Return [X, Y] of the center of cell containing provided text 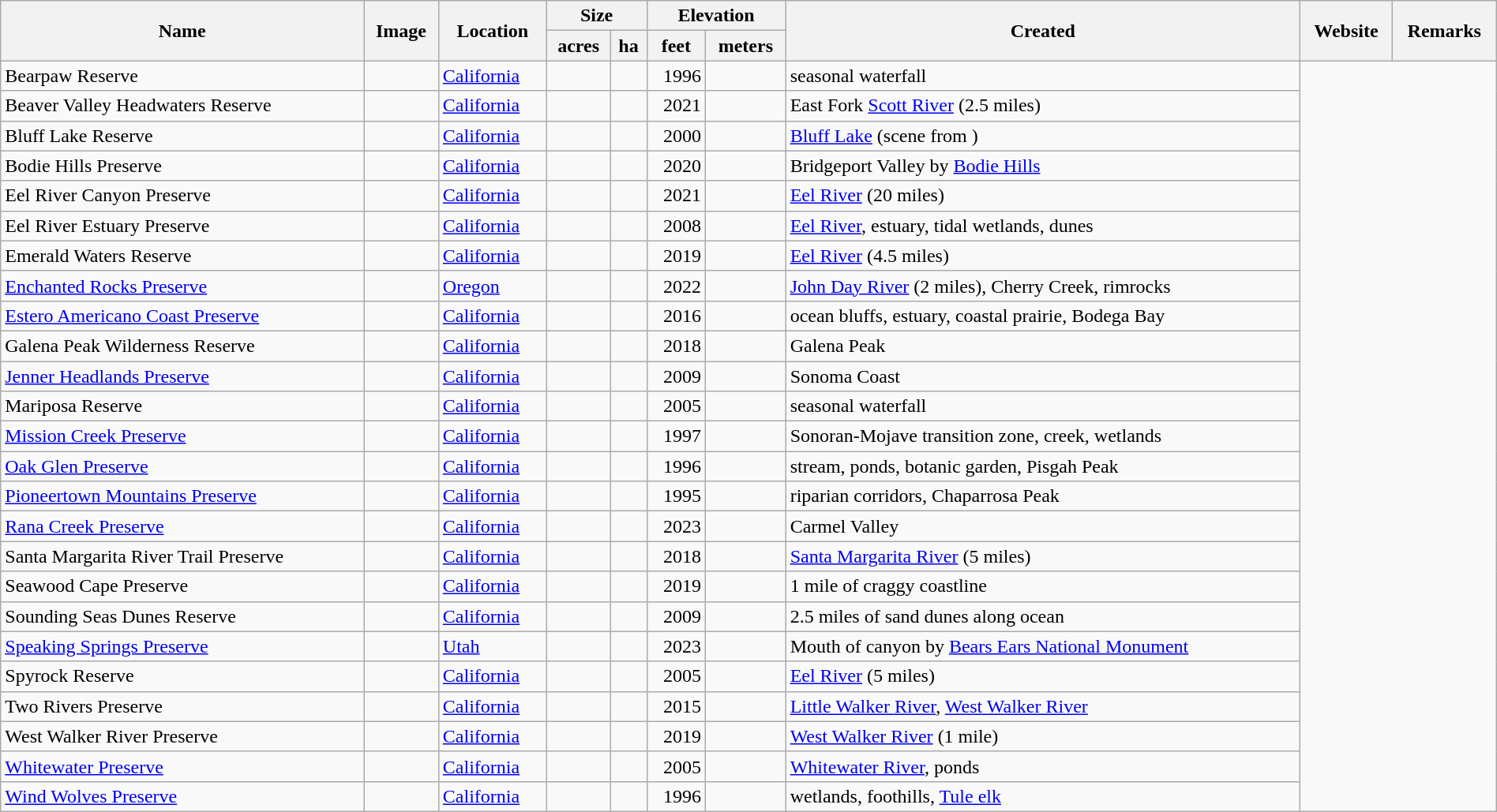
Santa Margarita River (5 miles) [1042, 556]
Rana Creek Preserve [182, 526]
Two Rivers Preserve [182, 706]
Wind Wolves Preserve [182, 796]
Oregon [493, 286]
meters [746, 46]
Name [182, 31]
Utah [493, 646]
2000 [676, 136]
Bodie Hills Preserve [182, 166]
Seawood Cape Preserve [182, 586]
Carmel Valley [1042, 526]
1 mile of craggy coastline [1042, 586]
Pioneertown Mountains Preserve [182, 496]
West Walker River (1 mile) [1042, 736]
Mouth of canyon by Bears Ears National Monument [1042, 646]
Beaver Valley Headwaters Reserve [182, 106]
Image [401, 31]
1997 [676, 436]
Eel River (4.5 miles) [1042, 256]
2.5 miles of sand dunes along ocean [1042, 616]
Estero Americano Coast Preserve [182, 316]
Mariposa Reserve [182, 406]
Santa Margarita River Trail Preserve [182, 556]
acres [578, 46]
Eel River Canyon Preserve [182, 196]
Whitewater Preserve [182, 766]
Eel River (5 miles) [1042, 676]
ocean bluffs, estuary, coastal prairie, Bodega Bay [1042, 316]
John Day River (2 miles), Cherry Creek, rimrocks [1042, 286]
2015 [676, 706]
Galena Peak Wilderness Reserve [182, 346]
Jenner Headlands Preserve [182, 376]
feet [676, 46]
Bridgeport Valley by Bodie Hills [1042, 166]
ha [628, 46]
Bluff Lake Reserve [182, 136]
East Fork Scott River (2.5 miles) [1042, 106]
Elevation [716, 16]
2022 [676, 286]
Sonoma Coast [1042, 376]
Sonoran-Mojave transition zone, creek, wetlands [1042, 436]
Bluff Lake (scene from ) [1042, 136]
Eel River (20 miles) [1042, 196]
2016 [676, 316]
Remarks [1444, 31]
Sounding Seas Dunes Reserve [182, 616]
Galena Peak [1042, 346]
Mission Creek Preserve [182, 436]
Size [597, 16]
Location [493, 31]
Speaking Springs Preserve [182, 646]
riparian corridors, Chaparrosa Peak [1042, 496]
Spyrock Reserve [182, 676]
Website [1347, 31]
2020 [676, 166]
stream, ponds, botanic garden, Pisgah Peak [1042, 466]
2008 [676, 226]
Eel River, estuary, tidal wetlands, dunes [1042, 226]
West Walker River Preserve [182, 736]
1995 [676, 496]
Oak Glen Preserve [182, 466]
Eel River Estuary Preserve [182, 226]
Whitewater River, ponds [1042, 766]
Emerald Waters Reserve [182, 256]
Enchanted Rocks Preserve [182, 286]
wetlands, foothills, Tule elk [1042, 796]
Bearpaw Reserve [182, 76]
Created [1042, 31]
Little Walker River, West Walker River [1042, 706]
